Search for the cell housing the specified text and yield its [X, Y] center coordinate. 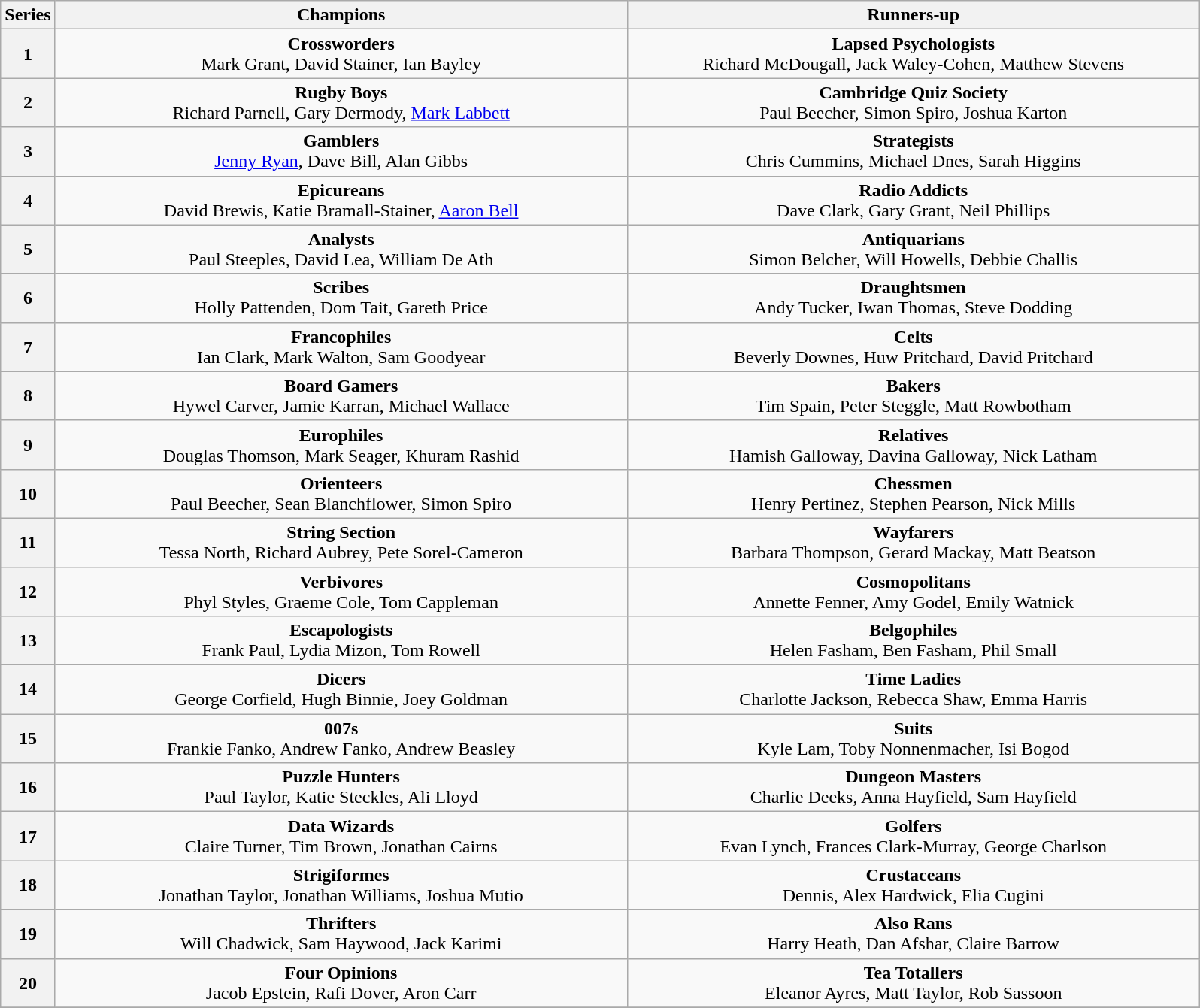
OrienteersPaul Beecher, Sean Blanchflower, Simon Spiro [341, 493]
GamblersJenny Ryan, Dave Bill, Alan Gibbs [341, 152]
15 [28, 738]
Cambridge Quiz SocietyPaul Beecher, Simon Spiro, Joshua Karton [913, 102]
4 [28, 200]
12 [28, 591]
5 [28, 250]
Dungeon MastersCharlie Deeks, Anna Hayfield, Sam Hayfield [913, 788]
DraughtsmenAndy Tucker, Iwan Thomas, Steve Dodding [913, 298]
DicersGeorge Corfield, Hugh Binnie, Joey Goldman [341, 690]
VerbivoresPhyl Styles, Graeme Cole, Tom Cappleman [341, 591]
10 [28, 493]
18 [28, 885]
CeltsBeverly Downes, Huw Pritchard, David Pritchard [913, 347]
16 [28, 788]
1 [28, 54]
8 [28, 395]
ChessmenHenry Pertinez, Stephen Pearson, Nick Mills [913, 493]
Tea TotallersEleanor Ayres, Matt Taylor, Rob Sassoon [913, 983]
AntiquariansSimon Belcher, Will Howells, Debbie Challis [913, 250]
ScribesHolly Pattenden, Dom Tait, Gareth Price [341, 298]
SuitsKyle Lam, Toby Nonnenmacher, Isi Bogod [913, 738]
RelativesHamish Galloway, Davina Galloway, Nick Latham [913, 445]
AnalystsPaul Steeples, David Lea, William De Ath [341, 250]
14 [28, 690]
Board GamersHywel Carver, Jamie Karran, Michael Wallace [341, 395]
Four OpinionsJacob Epstein, Rafi Dover, Aron Carr [341, 983]
7 [28, 347]
17 [28, 836]
String SectionTessa North, Richard Aubrey, Pete Sorel-Cameron [341, 543]
Champions [341, 15]
6 [28, 298]
CosmopolitansAnnette Fenner, Amy Godel, Emily Watnick [913, 591]
11 [28, 543]
Time LadiesCharlotte Jackson, Rebecca Shaw, Emma Harris [913, 690]
BakersTim Spain, Peter Steggle, Matt Rowbotham [913, 395]
CrosswordersMark Grant, David Stainer, Ian Bayley [341, 54]
Runners-up [913, 15]
FrancophilesIan Clark, Mark Walton, Sam Goodyear [341, 347]
WayfarersBarbara Thompson, Gerard Mackay, Matt Beatson [913, 543]
EurophilesDouglas Thomson, Mark Seager, Khuram Rashid [341, 445]
Puzzle HuntersPaul Taylor, Katie Steckles, Ali Lloyd [341, 788]
9 [28, 445]
Also RansHarry Heath, Dan Afshar, Claire Barrow [913, 934]
Lapsed PsychologistsRichard McDougall, Jack Waley-Cohen, Matthew Stevens [913, 54]
3 [28, 152]
Series [28, 15]
Data WizardsClaire Turner, Tim Brown, Jonathan Cairns [341, 836]
StrategistsChris Cummins, Michael Dnes, Sarah Higgins [913, 152]
13 [28, 640]
BelgophilesHelen Fasham, Ben Fasham, Phil Small [913, 640]
EpicureansDavid Brewis, Katie Bramall-Stainer, Aaron Bell [341, 200]
Radio AddictsDave Clark, Gary Grant, Neil Phillips [913, 200]
StrigiformesJonathan Taylor, Jonathan Williams, Joshua Mutio [341, 885]
Rugby BoysRichard Parnell, Gary Dermody, Mark Labbett [341, 102]
CrustaceansDennis, Alex Hardwick, Elia Cugini [913, 885]
20 [28, 983]
GolfersEvan Lynch, Frances Clark-Murray, George Charlson [913, 836]
2 [28, 102]
EscapologistsFrank Paul, Lydia Mizon, Tom Rowell [341, 640]
19 [28, 934]
ThriftersWill Chadwick, Sam Haywood, Jack Karimi [341, 934]
007sFrankie Fanko, Andrew Fanko, Andrew Beasley [341, 738]
